Capture the cell that displays the provided text and extract its (x, y) central coordinate. 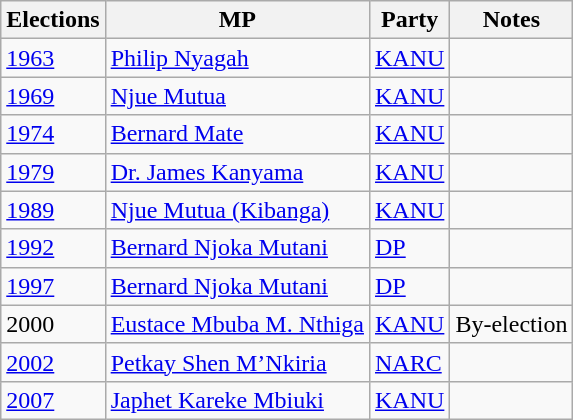
2000 (53, 324)
By-election (512, 324)
2002 (53, 362)
1979 (53, 172)
1974 (53, 134)
Elections (53, 20)
Njue Mutua (237, 96)
1963 (53, 58)
1989 (53, 210)
1997 (53, 286)
Bernard Mate (237, 134)
Eustace Mbuba M. Nthiga (237, 324)
Njue Mutua (Kibanga) (237, 210)
Notes (512, 20)
Petkay Shen M’Nkiria (237, 362)
Party (409, 20)
Dr. James Kanyama (237, 172)
Japhet Kareke Mbiuki (237, 400)
2007 (53, 400)
NARC (409, 362)
MP (237, 20)
1969 (53, 96)
Philip Nyagah (237, 58)
1992 (53, 248)
